Return [x, y] of the center of cell containing provided text 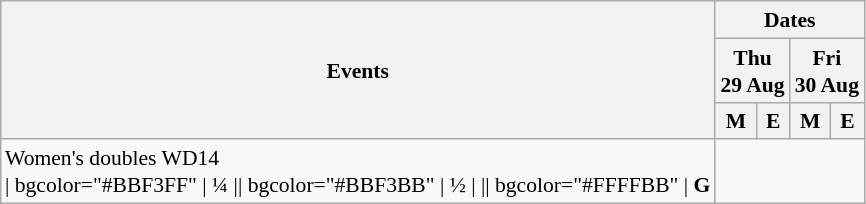
Thu29 Aug [752, 70]
Dates [790, 20]
Fri30 Aug [827, 70]
Women's doubles WD14| bgcolor="#BBF3FF" | ¼ || bgcolor="#BBF3BB" | ½ | || bgcolor="#FFFFBB" | G [358, 171]
Events [358, 70]
